From the cell containing the given text, extract its center point as [X, Y] coordinate. 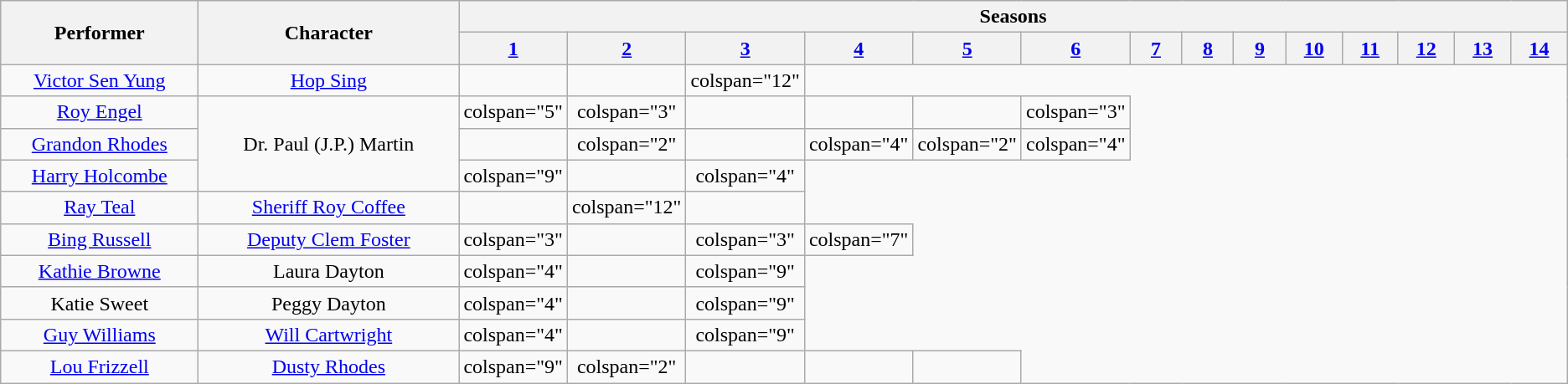
Character [328, 33]
3 [745, 49]
Roy Engel [100, 112]
7 [1156, 49]
Kathie Browne [100, 271]
10 [1313, 49]
8 [1208, 49]
colspan="5" [513, 112]
Grandon Rhodes [100, 144]
14 [1540, 49]
Victor Sen Yung [100, 80]
Bing Russell [100, 239]
Lou Frizzell [100, 366]
Dusty Rhodes [328, 366]
Laura Dayton [328, 271]
Guy Williams [100, 335]
13 [1483, 49]
Will Cartwright [328, 335]
Performer [100, 33]
11 [1370, 49]
12 [1426, 49]
Seasons [1014, 17]
4 [859, 49]
Deputy Clem Foster [328, 239]
5 [967, 49]
1 [513, 49]
2 [627, 49]
Katie Sweet [100, 303]
6 [1075, 49]
Hop Sing [328, 80]
colspan="7" [859, 239]
Harry Holcombe [100, 176]
Peggy Dayton [328, 303]
Dr. Paul (J.P.) Martin [328, 144]
9 [1260, 49]
Ray Teal [100, 207]
Sheriff Roy Coffee [328, 207]
